From the cell containing the given text, extract its center point as (x, y) coordinate. 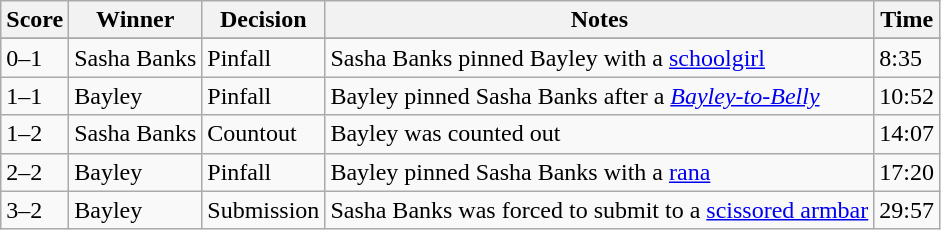
Sasha Banks was forced to submit to a scissored armbar (600, 210)
0–1 (35, 58)
Time (907, 20)
17:20 (907, 172)
10:52 (907, 96)
Bayley was counted out (600, 134)
1–2 (35, 134)
Bayley pinned Sasha Banks after a Bayley-to-Belly (600, 96)
3–2 (35, 210)
Decision (264, 20)
Bayley pinned Sasha Banks with a rana (600, 172)
2–2 (35, 172)
Notes (600, 20)
8:35 (907, 58)
Countout (264, 134)
1–1 (35, 96)
Winner (136, 20)
Score (35, 20)
14:07 (907, 134)
Sasha Banks pinned Bayley with a schoolgirl (600, 58)
Submission (264, 210)
29:57 (907, 210)
